Locate the cell with the specified text and output its [X, Y] center coordinate. 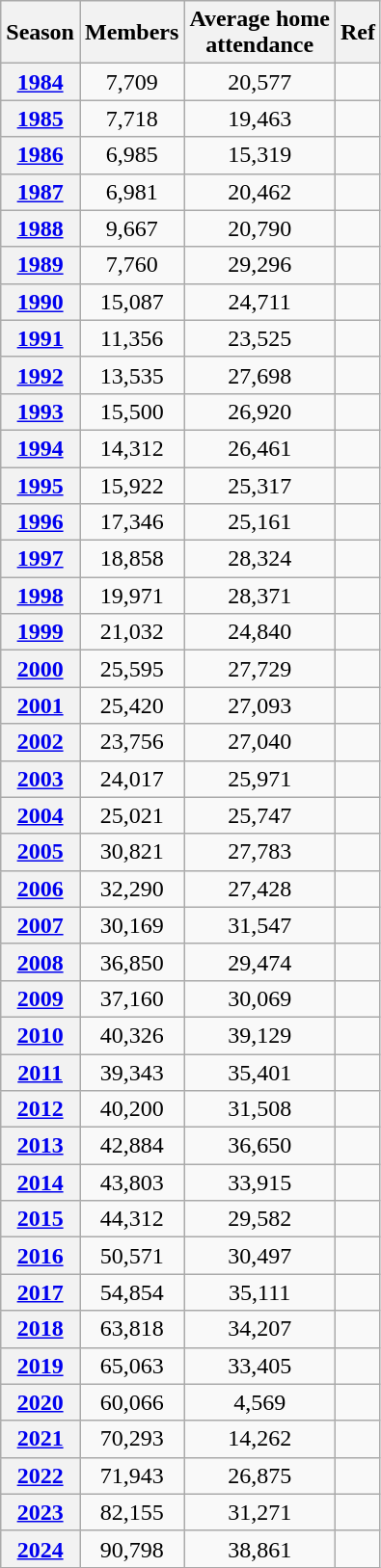
7,709 [131, 82]
2016 [41, 1256]
2008 [41, 962]
63,818 [131, 1329]
27,040 [260, 742]
1993 [41, 412]
Average homeattendance [260, 33]
29,296 [260, 265]
33,405 [260, 1366]
42,884 [131, 1146]
9,667 [131, 228]
25,971 [260, 779]
1996 [41, 522]
20,577 [260, 82]
37,160 [131, 998]
2017 [41, 1292]
33,915 [260, 1183]
2020 [41, 1402]
25,747 [260, 815]
26,920 [260, 412]
24,017 [131, 779]
2002 [41, 742]
31,547 [260, 925]
1994 [41, 448]
43,803 [131, 1183]
39,343 [131, 1073]
70,293 [131, 1439]
25,021 [131, 815]
30,821 [131, 852]
2019 [41, 1366]
35,111 [260, 1292]
2013 [41, 1146]
28,324 [260, 559]
4,569 [260, 1402]
15,922 [131, 485]
11,356 [131, 338]
25,161 [260, 522]
2004 [41, 815]
82,155 [131, 1512]
19,971 [131, 596]
7,718 [131, 119]
30,497 [260, 1256]
54,854 [131, 1292]
2014 [41, 1183]
38,861 [260, 1549]
35,401 [260, 1073]
17,346 [131, 522]
25,595 [131, 669]
2012 [41, 1109]
23,756 [131, 742]
2024 [41, 1549]
1988 [41, 228]
6,981 [131, 192]
2011 [41, 1073]
6,985 [131, 155]
30,069 [260, 998]
20,462 [260, 192]
21,032 [131, 632]
27,729 [260, 669]
50,571 [131, 1256]
13,535 [131, 375]
65,063 [131, 1366]
1987 [41, 192]
1995 [41, 485]
26,461 [260, 448]
40,200 [131, 1109]
26,875 [260, 1475]
1998 [41, 596]
2003 [41, 779]
29,474 [260, 962]
2007 [41, 925]
31,271 [260, 1512]
28,371 [260, 596]
2006 [41, 889]
15,500 [131, 412]
1990 [41, 302]
Ref [357, 33]
1984 [41, 82]
14,262 [260, 1439]
1985 [41, 119]
1992 [41, 375]
39,129 [260, 1035]
27,783 [260, 852]
32,290 [131, 889]
24,711 [260, 302]
25,420 [131, 705]
40,326 [131, 1035]
2023 [41, 1512]
18,858 [131, 559]
2021 [41, 1439]
Season [41, 33]
19,463 [260, 119]
25,317 [260, 485]
71,943 [131, 1475]
7,760 [131, 265]
36,650 [260, 1146]
2018 [41, 1329]
2001 [41, 705]
27,428 [260, 889]
60,066 [131, 1402]
1999 [41, 632]
2005 [41, 852]
20,790 [260, 228]
Members [131, 33]
30,169 [131, 925]
1986 [41, 155]
1991 [41, 338]
44,312 [131, 1219]
27,698 [260, 375]
23,525 [260, 338]
29,582 [260, 1219]
36,850 [131, 962]
15,087 [131, 302]
2000 [41, 669]
31,508 [260, 1109]
90,798 [131, 1549]
2010 [41, 1035]
1989 [41, 265]
1997 [41, 559]
14,312 [131, 448]
2009 [41, 998]
27,093 [260, 705]
24,840 [260, 632]
34,207 [260, 1329]
15,319 [260, 155]
2015 [41, 1219]
2022 [41, 1475]
